Locate the cell with the specified text and output its [X, Y] center coordinate. 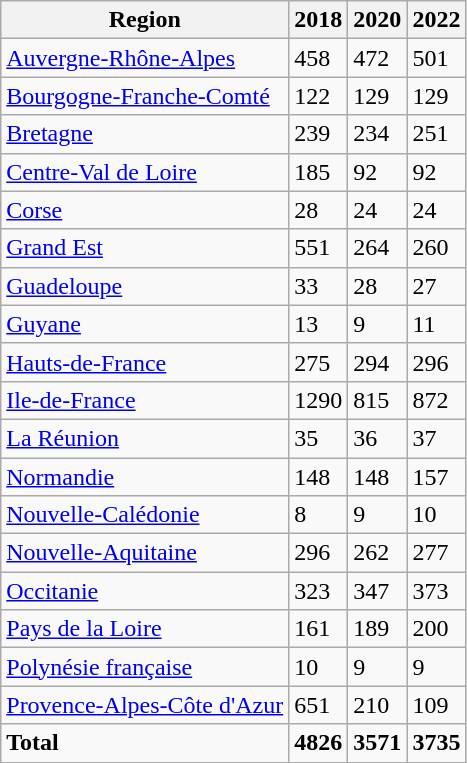
Ile-de-France [145, 400]
122 [318, 96]
251 [436, 134]
234 [378, 134]
458 [318, 58]
373 [436, 591]
1290 [318, 400]
Bourgogne-Franche-Comté [145, 96]
815 [378, 400]
551 [318, 248]
323 [318, 591]
27 [436, 286]
200 [436, 629]
Auvergne-Rhône-Alpes [145, 58]
347 [378, 591]
37 [436, 438]
36 [378, 438]
2022 [436, 20]
189 [378, 629]
13 [318, 324]
Bretagne [145, 134]
Centre-Val de Loire [145, 172]
Hauts-de-France [145, 362]
35 [318, 438]
Guadeloupe [145, 286]
277 [436, 553]
3735 [436, 743]
Polynésie française [145, 667]
294 [378, 362]
Occitanie [145, 591]
157 [436, 477]
Nouvelle-Aquitaine [145, 553]
109 [436, 705]
Nouvelle-Calédonie [145, 515]
501 [436, 58]
651 [318, 705]
262 [378, 553]
872 [436, 400]
Guyane [145, 324]
4826 [318, 743]
La Réunion [145, 438]
11 [436, 324]
8 [318, 515]
472 [378, 58]
Pays de la Loire [145, 629]
Total [145, 743]
Region [145, 20]
Corse [145, 210]
239 [318, 134]
33 [318, 286]
161 [318, 629]
185 [318, 172]
Provence-Alpes-Côte d'Azur [145, 705]
210 [378, 705]
264 [378, 248]
3571 [378, 743]
Grand Est [145, 248]
260 [436, 248]
2018 [318, 20]
Normandie [145, 477]
275 [318, 362]
2020 [378, 20]
